Extract the [X, Y] coordinate from the center of the cell holding the provided text.  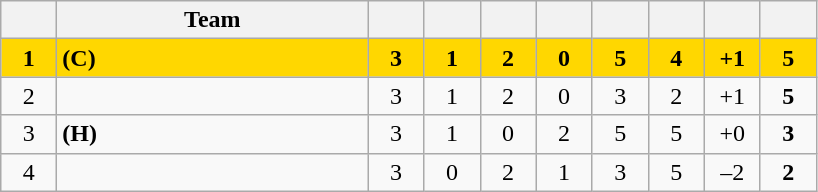
(C) [212, 58]
–2 [732, 172]
+0 [732, 134]
Team [212, 20]
(H) [212, 134]
